From the cell containing the given text, extract its center point as [x, y] coordinate. 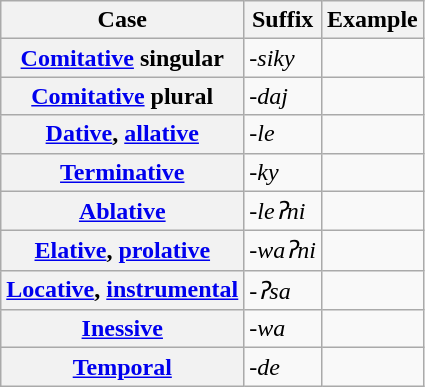
-daj [283, 96]
Example [373, 20]
Case [122, 20]
Comitative plural [122, 96]
Comitative singular [122, 58]
Ablative [122, 211]
-le [283, 134]
-waʔni [283, 251]
Suffix [283, 20]
-siky [283, 58]
-leʔni [283, 211]
-de [283, 367]
-ʔsa [283, 290]
-wa [283, 329]
Inessive [122, 329]
Dative, allative [122, 134]
Temporal [122, 367]
Elative, prolative [122, 251]
Terminative [122, 172]
-ky [283, 172]
Locative, instrumental [122, 290]
